Detect which cell encompasses the target text, then output its (X, Y) center coordinate. 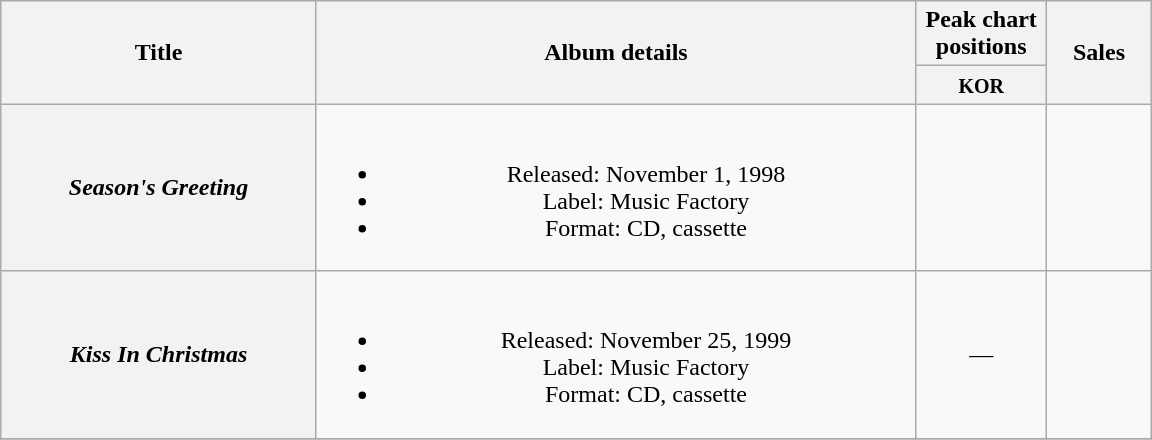
Peak chart positions (982, 34)
Kiss In Christmas (159, 354)
Released: November 1, 1998Label: Music FactoryFormat: CD, cassette (616, 188)
Season's Greeting (159, 188)
— (982, 354)
Title (159, 52)
KOR (982, 85)
Album details (616, 52)
Sales (1100, 52)
Released: November 25, 1999Label: Music FactoryFormat: CD, cassette (616, 354)
